Locate the cell with the specified text and output its (x, y) center coordinate. 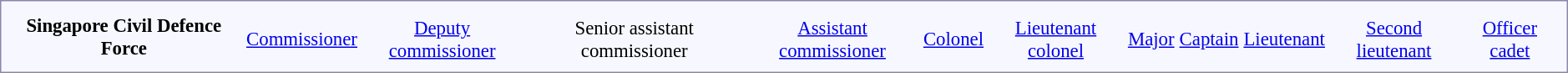
Colonel (953, 39)
Lieutenant (1284, 39)
Deputy commissioner (442, 39)
Lieutenant colonel (1056, 39)
Captain (1209, 39)
Major (1151, 39)
Officer cadet (1510, 39)
Singapore Civil Defence Force (124, 37)
Assistant commissioner (833, 39)
Senior assistant commissioner (635, 39)
Commissioner (302, 39)
Second lieutenant (1393, 39)
